Extract the [x, y] coordinate from the center of the cell holding the provided text.  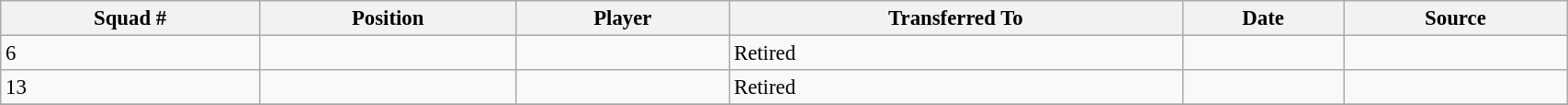
Date [1263, 18]
13 [130, 87]
Player [623, 18]
6 [130, 53]
Position [388, 18]
Squad # [130, 18]
Transferred To [955, 18]
Source [1455, 18]
